Extract the (X, Y) coordinate from the center of the cell holding the provided text.  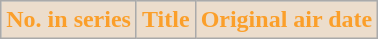
No. in series (69, 20)
Original air date (286, 20)
Title (166, 20)
